Determine the (x, y) coordinate at the center of the cell enclosing the given text.  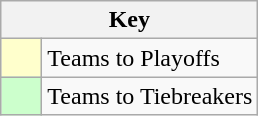
Key (130, 20)
Teams to Playoffs (150, 58)
Teams to Tiebreakers (150, 96)
